Pinpoint the cell where the given text exists, returning its (X, Y) midpoint coordinate. 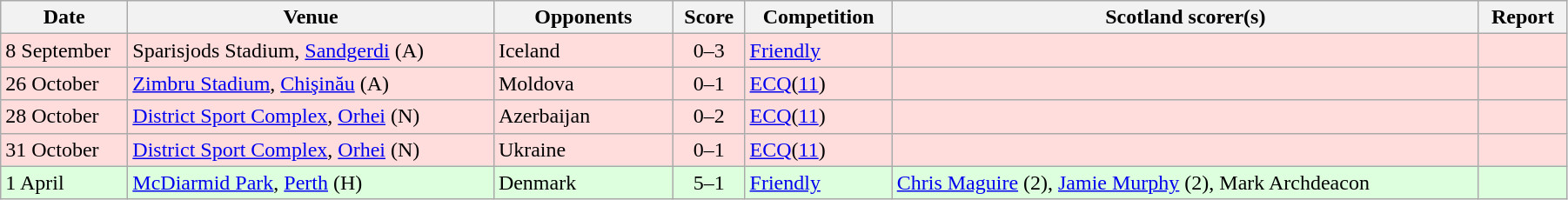
0–3 (708, 50)
28 October (64, 117)
Zimbru Stadium, Chişinău (A) (312, 83)
Venue (312, 17)
Date (64, 17)
Scotland scorer(s) (1185, 17)
Denmark (583, 183)
Ukraine (583, 150)
Iceland (583, 50)
1 April (64, 183)
Chris Maguire (2), Jamie Murphy (2), Mark Archdeacon (1185, 183)
26 October (64, 83)
Competition (818, 17)
Score (708, 17)
Moldova (583, 83)
8 September (64, 50)
0–2 (708, 117)
Azerbaijan (583, 117)
31 October (64, 150)
Report (1523, 17)
5–1 (708, 183)
Opponents (583, 17)
McDiarmid Park, Perth (H) (312, 183)
Sparisjods Stadium, Sandgerdi (A) (312, 50)
